Output the [x, y] coordinate of the center of the cell containing the given text.  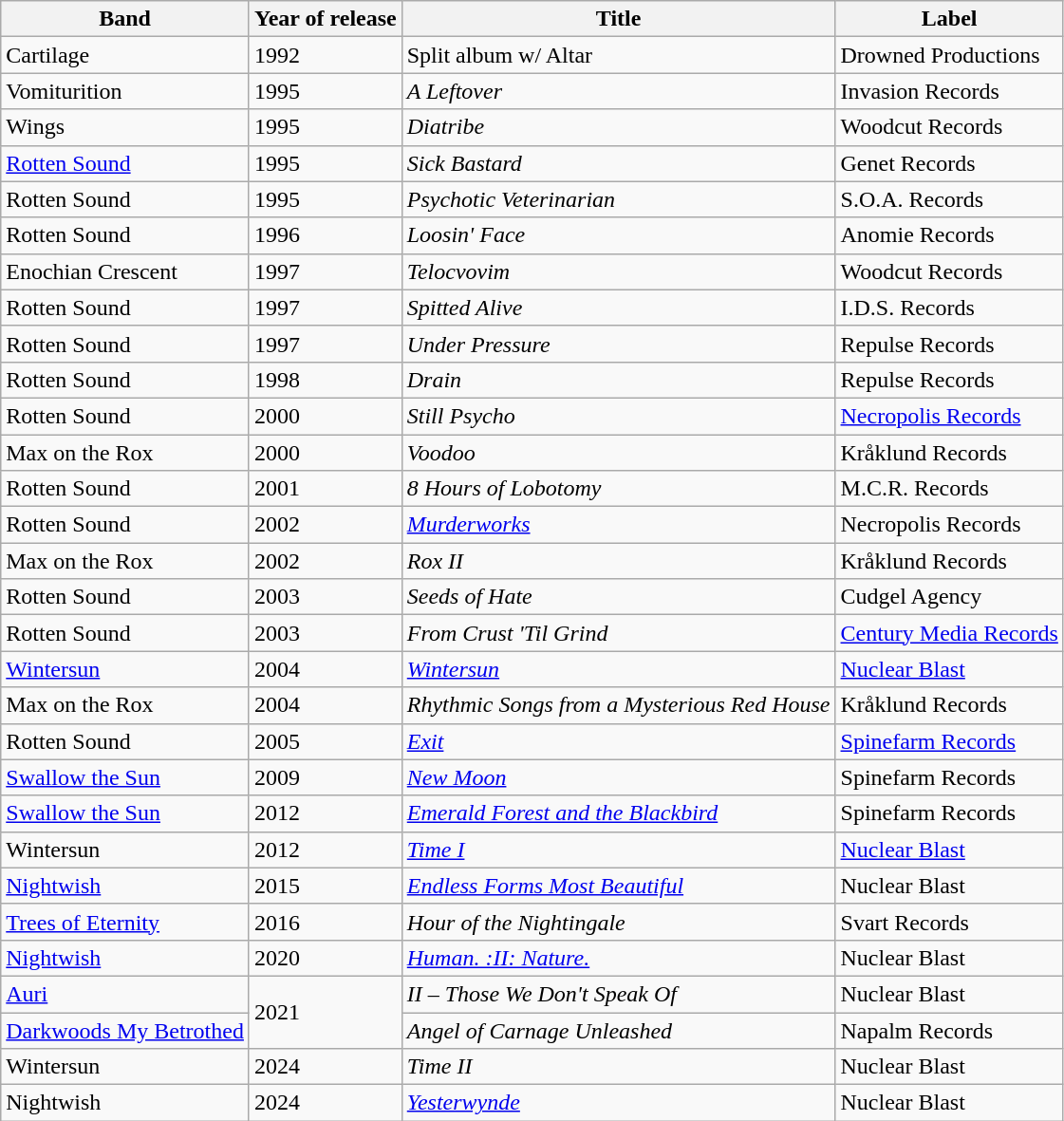
Seeds of Hate [619, 597]
Rhythmic Songs from a Mysterious Red House [619, 705]
Split album w/ Altar [619, 55]
Sick Bastard [619, 163]
2016 [325, 922]
I.D.S. Records [949, 308]
Voodoo [619, 453]
Drowned Productions [949, 55]
2021 [325, 1012]
Loosin' Face [619, 235]
2020 [325, 958]
Telocvovim [619, 271]
Yesterwynde [619, 1103]
Endless Forms Most Beautiful [619, 886]
Vomiturition [125, 91]
Cartilage [125, 55]
Cudgel Agency [949, 597]
Darkwoods My Betrothed [125, 1030]
Trees of Eternity [125, 922]
Auri [125, 994]
Svart Records [949, 922]
Invasion Records [949, 91]
Genet Records [949, 163]
8 Hours of Lobotomy [619, 489]
II – Those We Don't Speak Of [619, 994]
Year of release [325, 19]
A Leftover [619, 91]
Time I [619, 850]
Emerald Forest and the Blackbird [619, 813]
Angel of Carnage Unleashed [619, 1030]
Human. :II: Nature. [619, 958]
Anomie Records [949, 235]
Rox II [619, 561]
Time II [619, 1067]
Enochian Crescent [125, 271]
S.O.A. Records [949, 199]
2001 [325, 489]
Psychotic Veterinarian [619, 199]
1992 [325, 55]
Spitted Alive [619, 308]
1998 [325, 380]
2015 [325, 886]
Hour of the Nightingale [619, 922]
Still Psycho [619, 416]
2009 [325, 777]
Napalm Records [949, 1030]
From Crust 'Til Grind [619, 633]
Drain [619, 380]
2005 [325, 741]
1996 [325, 235]
Murderworks [619, 525]
Title [619, 19]
Exit [619, 741]
New Moon [619, 777]
Band [125, 19]
Under Pressure [619, 344]
Diatribe [619, 127]
Century Media Records [949, 633]
Label [949, 19]
M.C.R. Records [949, 489]
Wings [125, 127]
